For the text-containing cell, return its midpoint in (x, y) coordinate format. 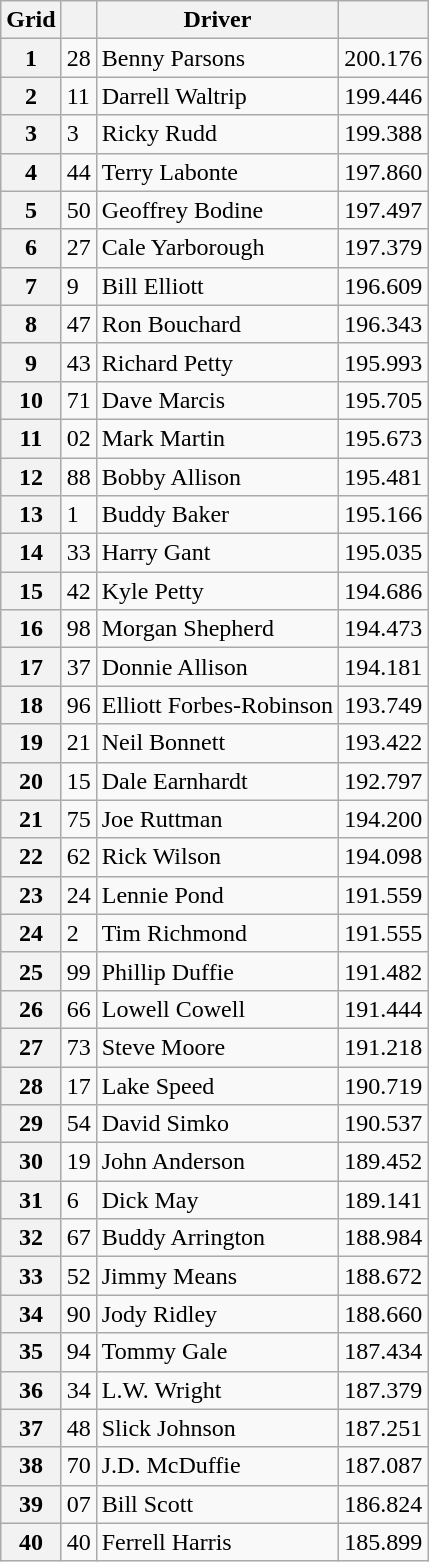
Ferrell Harris (217, 1542)
194.181 (384, 667)
Morgan Shepherd (217, 629)
193.422 (384, 743)
Terry Labonte (217, 172)
Mark Martin (217, 438)
Lennie Pond (217, 895)
Grid (31, 20)
12 (31, 477)
54 (78, 1124)
Buddy Arrington (217, 1238)
187.087 (384, 1466)
Steve Moore (217, 1047)
Bobby Allison (217, 477)
Ricky Rudd (217, 134)
195.035 (384, 553)
Bill Elliott (217, 286)
195.673 (384, 438)
Ron Bouchard (217, 324)
195.481 (384, 477)
191.444 (384, 1009)
Tim Richmond (217, 933)
185.899 (384, 1542)
199.388 (384, 134)
Dave Marcis (217, 400)
Harry Gant (217, 553)
190.719 (384, 1085)
23 (31, 895)
26 (31, 1009)
188.660 (384, 1314)
186.824 (384, 1504)
96 (78, 705)
Tommy Gale (217, 1352)
Kyle Petty (217, 591)
191.218 (384, 1047)
194.200 (384, 819)
Jimmy Means (217, 1276)
35 (31, 1352)
Buddy Baker (217, 515)
43 (78, 362)
191.555 (384, 933)
197.860 (384, 172)
62 (78, 857)
191.482 (384, 971)
20 (31, 781)
196.343 (384, 324)
Bill Scott (217, 1504)
38 (31, 1466)
Donnie Allison (217, 667)
189.452 (384, 1162)
16 (31, 629)
187.251 (384, 1428)
4 (31, 172)
Elliott Forbes-Robinson (217, 705)
192.797 (384, 781)
L.W. Wright (217, 1390)
197.379 (384, 248)
88 (78, 477)
13 (31, 515)
Jody Ridley (217, 1314)
50 (78, 210)
191.559 (384, 895)
Neil Bonnett (217, 743)
5 (31, 210)
Lake Speed (217, 1085)
42 (78, 591)
195.705 (384, 400)
47 (78, 324)
194.473 (384, 629)
Lowell Cowell (217, 1009)
200.176 (384, 58)
197.497 (384, 210)
75 (78, 819)
18 (31, 705)
Driver (217, 20)
196.609 (384, 286)
99 (78, 971)
Benny Parsons (217, 58)
Dale Earnhardt (217, 781)
32 (31, 1238)
Phillip Duffie (217, 971)
48 (78, 1428)
195.993 (384, 362)
44 (78, 172)
Cale Yarborough (217, 248)
195.166 (384, 515)
25 (31, 971)
194.098 (384, 857)
188.672 (384, 1276)
187.434 (384, 1352)
187.379 (384, 1390)
02 (78, 438)
8 (31, 324)
Rick Wilson (217, 857)
Darrell Waltrip (217, 96)
188.984 (384, 1238)
Joe Ruttman (217, 819)
71 (78, 400)
Richard Petty (217, 362)
39 (31, 1504)
Dick May (217, 1200)
190.537 (384, 1124)
22 (31, 857)
30 (31, 1162)
94 (78, 1352)
Slick Johnson (217, 1428)
10 (31, 400)
Geoffrey Bodine (217, 210)
29 (31, 1124)
John Anderson (217, 1162)
7 (31, 286)
David Simko (217, 1124)
67 (78, 1238)
52 (78, 1276)
07 (78, 1504)
193.749 (384, 705)
73 (78, 1047)
194.686 (384, 591)
199.446 (384, 96)
70 (78, 1466)
36 (31, 1390)
66 (78, 1009)
31 (31, 1200)
189.141 (384, 1200)
90 (78, 1314)
14 (31, 553)
J.D. McDuffie (217, 1466)
98 (78, 629)
